Locate the cell with the specified text and output its [X, Y] center coordinate. 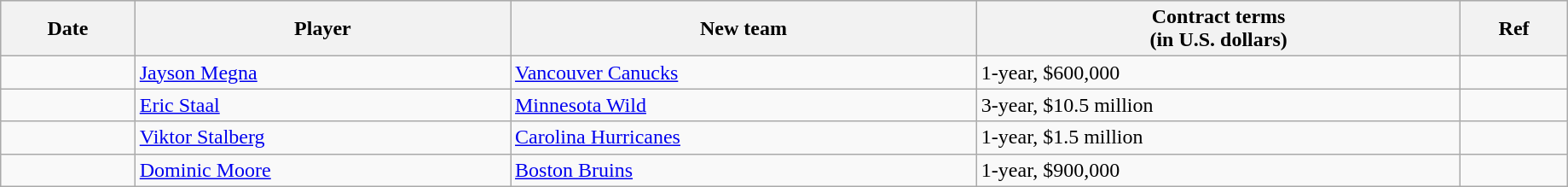
Contract terms(in U.S. dollars) [1218, 29]
Date [68, 29]
1-year, $900,000 [1218, 170]
Eric Staal [322, 105]
Player [322, 29]
1-year, $600,000 [1218, 73]
Jayson Megna [322, 73]
Carolina Hurricanes [743, 137]
Minnesota Wild [743, 105]
1-year, $1.5 million [1218, 137]
Boston Bruins [743, 170]
Dominic Moore [322, 170]
3-year, $10.5 million [1218, 105]
New team [743, 29]
Viktor Stalberg [322, 137]
Ref [1514, 29]
Vancouver Canucks [743, 73]
